Output the (x, y) coordinate of the center of the cell containing the given text.  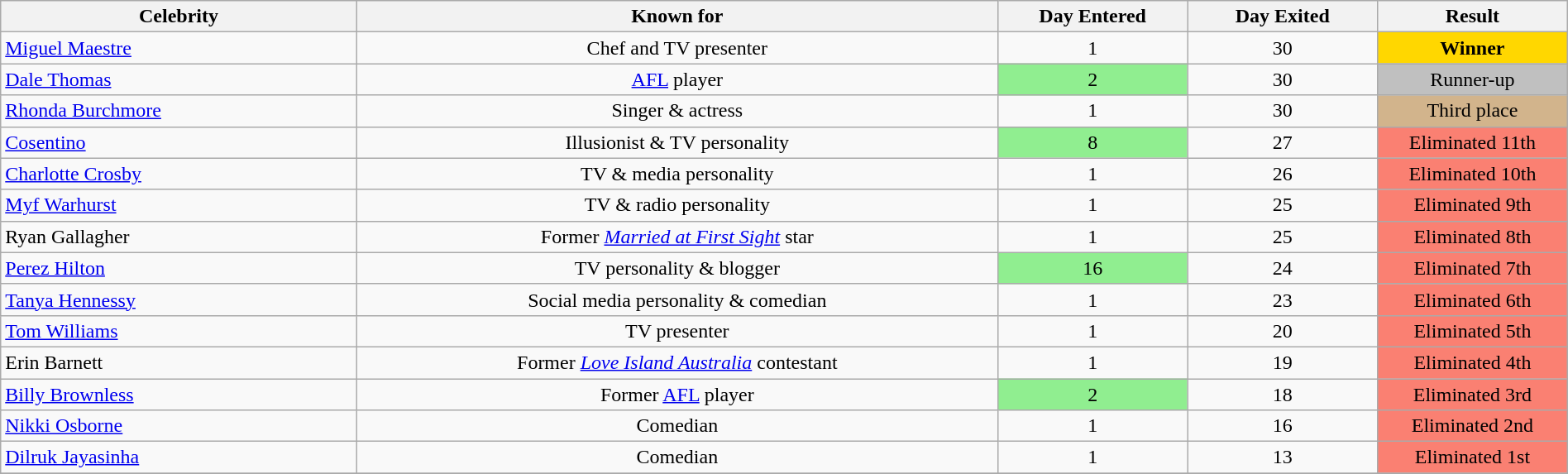
Myf Warhurst (179, 205)
18 (1283, 395)
Tanya Hennessy (179, 299)
19 (1283, 362)
Eliminated 7th (1473, 268)
Eliminated 8th (1473, 237)
Cosentino (179, 142)
Former AFL player (676, 395)
24 (1283, 268)
Illusionist & TV personality (676, 142)
27 (1283, 142)
Eliminated 4th (1473, 362)
Day Exited (1283, 17)
Celebrity (179, 17)
Eliminated 3rd (1473, 395)
Ryan Gallagher (179, 237)
TV & radio personality (676, 205)
Result (1473, 17)
8 (1092, 142)
Singer & actress (676, 111)
Charlotte Crosby (179, 174)
Runner-up (1473, 79)
Eliminated 2nd (1473, 426)
Eliminated 11th (1473, 142)
13 (1283, 457)
Eliminated 1st (1473, 457)
Rhonda Burchmore (179, 111)
Former Love Island Australia contestant (676, 362)
Eliminated 10th (1473, 174)
Billy Brownless (179, 395)
Miguel Maestre (179, 48)
Former Married at First Sight star (676, 237)
Erin Barnett (179, 362)
Dilruk Jayasinha (179, 457)
Eliminated 6th (1473, 299)
TV & media personality (676, 174)
23 (1283, 299)
Tom Williams (179, 331)
Winner (1473, 48)
TV personality & blogger (676, 268)
Eliminated 9th (1473, 205)
Third place (1473, 111)
Perez Hilton (179, 268)
Nikki Osborne (179, 426)
AFL player (676, 79)
Eliminated 5th (1473, 331)
Dale Thomas (179, 79)
20 (1283, 331)
Chef and TV presenter (676, 48)
Known for (676, 17)
Day Entered (1092, 17)
Social media personality & comedian (676, 299)
TV presenter (676, 331)
26 (1283, 174)
